Return [X, Y] of the center of cell containing provided text 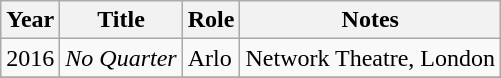
Title [121, 20]
Network Theatre, London [370, 58]
Arlo [211, 58]
Notes [370, 20]
Year [30, 20]
No Quarter [121, 58]
2016 [30, 58]
Role [211, 20]
